Return the (X, Y) coordinate for the center point of the cell that contains the specified text.  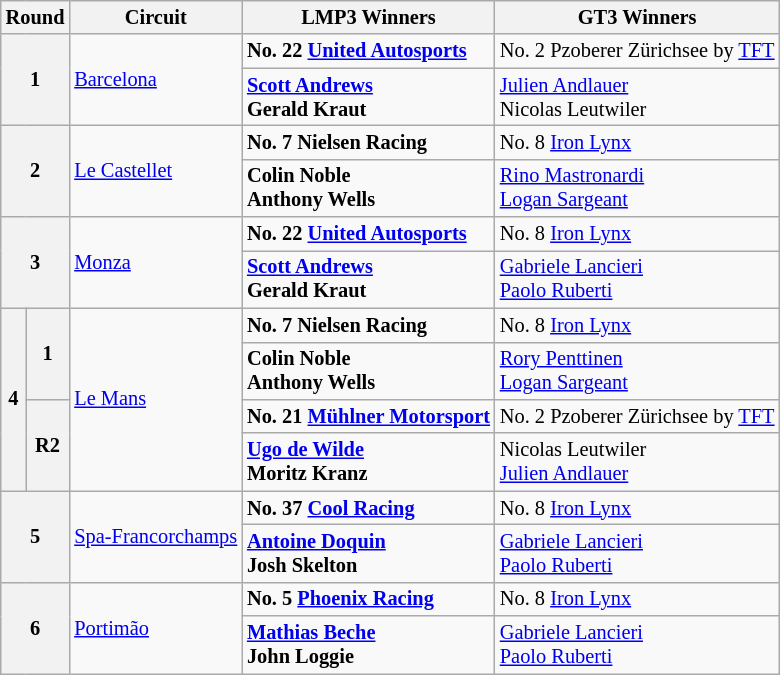
Spa-Francorchamps (156, 536)
R2 (48, 444)
4 (14, 400)
Le Castellet (156, 170)
Mathias Beche John Loggie (368, 645)
6 (36, 628)
Barcelona (156, 80)
Portimão (156, 628)
Nicolas Leutwiler Julien Andlauer (638, 462)
Rory Penttinen Logan Sargeant (638, 371)
2 (36, 170)
5 (36, 536)
Monza (156, 262)
No. 37 Cool Racing (368, 508)
LMP3 Winners (368, 17)
No. 21 Mühlner Motorsport (368, 416)
No. 5 Phoenix Racing (368, 599)
Antoine Doquin Josh Skelton (368, 553)
Ugo de Wilde Moritz Kranz (368, 462)
GT3 Winners (638, 17)
Le Mans (156, 400)
Julien Andlauer Nicolas Leutwiler (638, 97)
Round (36, 17)
Circuit (156, 17)
Rino Mastronardi Logan Sargeant (638, 188)
3 (36, 262)
